Search for the cell housing the specified text and yield its (x, y) center coordinate. 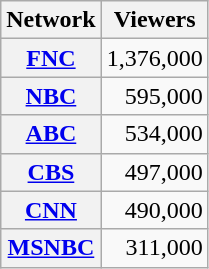
FNC (51, 58)
CNN (51, 210)
Viewers (154, 20)
311,000 (154, 248)
MSNBC (51, 248)
Network (51, 20)
497,000 (154, 172)
595,000 (154, 96)
CBS (51, 172)
1,376,000 (154, 58)
490,000 (154, 210)
NBC (51, 96)
534,000 (154, 134)
ABC (51, 134)
